Return the (X, Y) coordinate for the center point of the cell that contains the specified text.  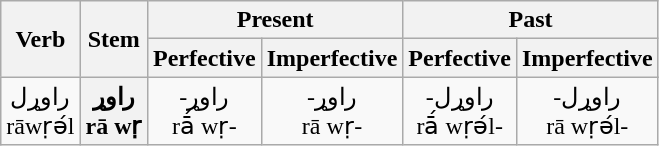
Verb (40, 39)
Past (530, 20)
راوړلrāwṛә́l (40, 111)
Stem (114, 39)
-راوړrā wṛ- (332, 111)
-راوړrā́ wṛ- (205, 111)
-راوړلrā́ wṛә́l- (460, 111)
-راوړلrā wṛә́l- (587, 111)
راوړrā wṛ (114, 111)
Present (276, 20)
